Identify which cell holds the provided text, then report its [X, Y] central coordinate. 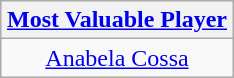
Anabela Cossa [116, 58]
Most Valuable Player [116, 20]
